Find where the given text appears and provide that cell's center as (x, y) coordinate. 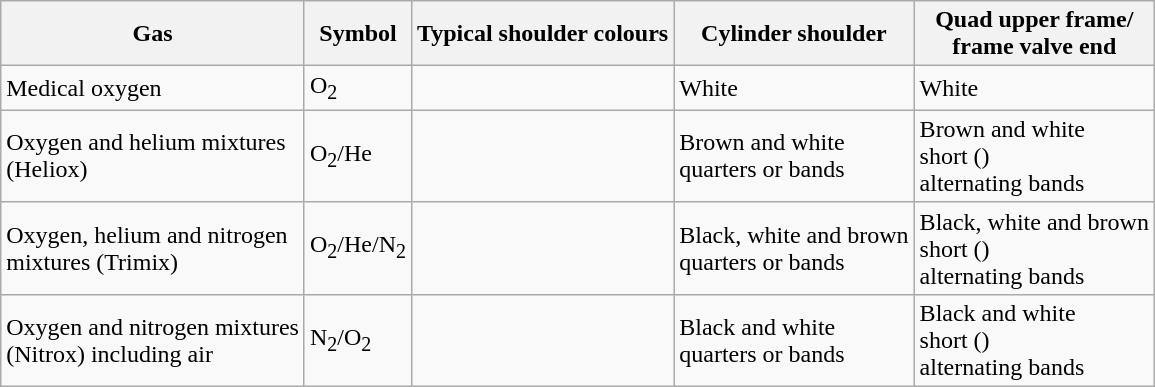
Oxygen and helium mixtures (Heliox) (153, 156)
O2/He (358, 156)
Typical shoulder colours (543, 34)
Gas (153, 34)
Oxygen and nitrogen mixtures (Nitrox) including air (153, 340)
Black, white and brown short () alternating bands (1034, 248)
Brown and white quarters or bands (794, 156)
N2/O2 (358, 340)
O2/He/N2 (358, 248)
Oxygen, helium and nitrogen mixtures (Trimix) (153, 248)
Brown and white short () alternating bands (1034, 156)
Black and white quarters or bands (794, 340)
O2 (358, 88)
Cylinder shoulder (794, 34)
Black and white short () alternating bands (1034, 340)
Symbol (358, 34)
Quad upper frame/ frame valve end (1034, 34)
Black, white and brown quarters or bands (794, 248)
Medical oxygen (153, 88)
